Extract the (x, y) coordinate from the center of the cell holding the provided text.  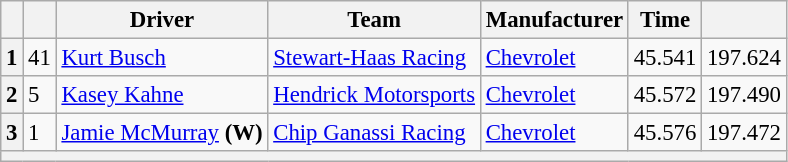
197.472 (744, 133)
45.541 (664, 58)
45.572 (664, 95)
5 (40, 95)
Jamie McMurray (W) (162, 133)
Team (374, 20)
Kurt Busch (162, 58)
45.576 (664, 133)
Time (664, 20)
197.624 (744, 58)
2 (12, 95)
Chip Ganassi Racing (374, 133)
41 (40, 58)
197.490 (744, 95)
Kasey Kahne (162, 95)
Stewart-Haas Racing (374, 58)
3 (12, 133)
Manufacturer (554, 20)
Hendrick Motorsports (374, 95)
Driver (162, 20)
